Output the [X, Y] coordinate of the center of the cell containing the given text.  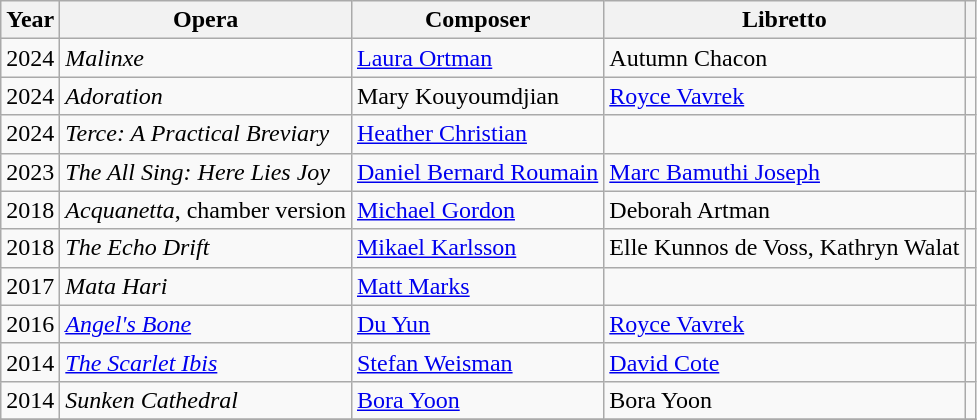
Malinxe [206, 58]
The Scarlet Ibis [206, 362]
The All Sing: Here Lies Joy [206, 172]
Elle Kunnos de Voss, Kathryn Walat [784, 248]
Matt Marks [477, 286]
Heather Christian [477, 134]
Michael Gordon [477, 210]
Opera [206, 20]
Libretto [784, 20]
Deborah Artman [784, 210]
Composer [477, 20]
Acquanetta, chamber version [206, 210]
Du Yun [477, 324]
2023 [30, 172]
Year [30, 20]
Marc Bamuthi Joseph [784, 172]
2017 [30, 286]
Stefan Weisman [477, 362]
Terce: A Practical Breviary [206, 134]
Sunken Cathedral [206, 400]
Mary Kouyoumdjian [477, 96]
Autumn Chacon [784, 58]
2016 [30, 324]
The Echo Drift [206, 248]
Laura Ortman [477, 58]
Angel's Bone [206, 324]
Mikael Karlsson [477, 248]
Daniel Bernard Roumain [477, 172]
David Cote [784, 362]
Adoration [206, 96]
Mata Hari [206, 286]
